Capture the cell that displays the provided text and extract its [x, y] central coordinate. 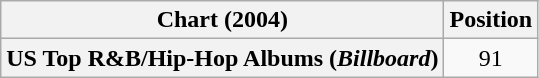
Chart (2004) [222, 20]
Position [491, 20]
US Top R&B/Hip-Hop Albums (Billboard) [222, 58]
91 [491, 58]
